Search for the cell housing the specified text and yield its (x, y) center coordinate. 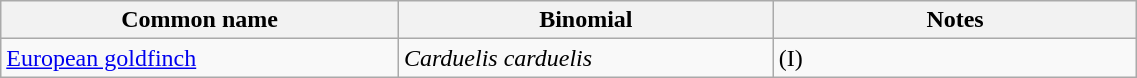
Notes (955, 20)
European goldfinch (200, 58)
Carduelis carduelis (586, 58)
Common name (200, 20)
Binomial (586, 20)
(I) (955, 58)
